From the cell containing the given text, extract its center point as [x, y] coordinate. 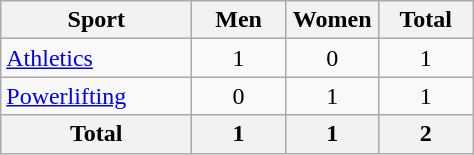
Powerlifting [96, 96]
Men [239, 20]
Athletics [96, 58]
Women [332, 20]
2 [426, 134]
Sport [96, 20]
